Determine the (X, Y) coordinate at the center of the cell enclosing the given text.  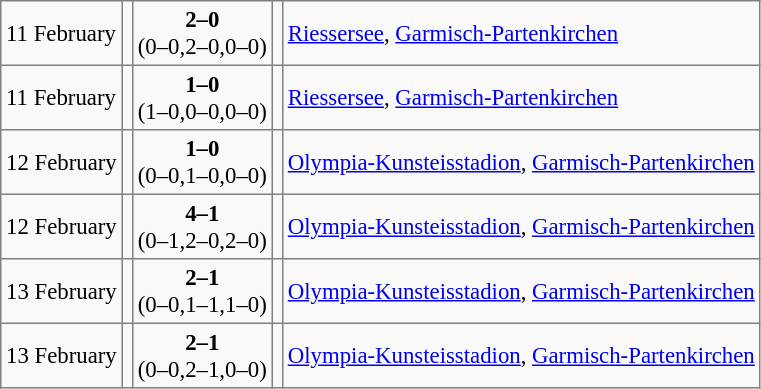
2–0(0–0,2–0,0–0) (202, 33)
4–1(0–1,2–0,2–0) (202, 226)
2–1(0–0,2–1,0–0) (202, 355)
1–0(0–0,1–0,0–0) (202, 162)
1–0(1–0,0–0,0–0) (202, 97)
2–1(0–0,1–1,1–0) (202, 291)
